Return [X, Y] of the center of cell containing provided text 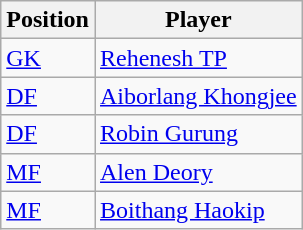
Aiborlang Khongjee [198, 96]
Alen Deory [198, 172]
Robin Gurung [198, 134]
Position [48, 20]
Boithang Haokip [198, 210]
GK [48, 58]
Rehenesh TP [198, 58]
Player [198, 20]
